Output the (X, Y) coordinate of the center of the cell containing the given text.  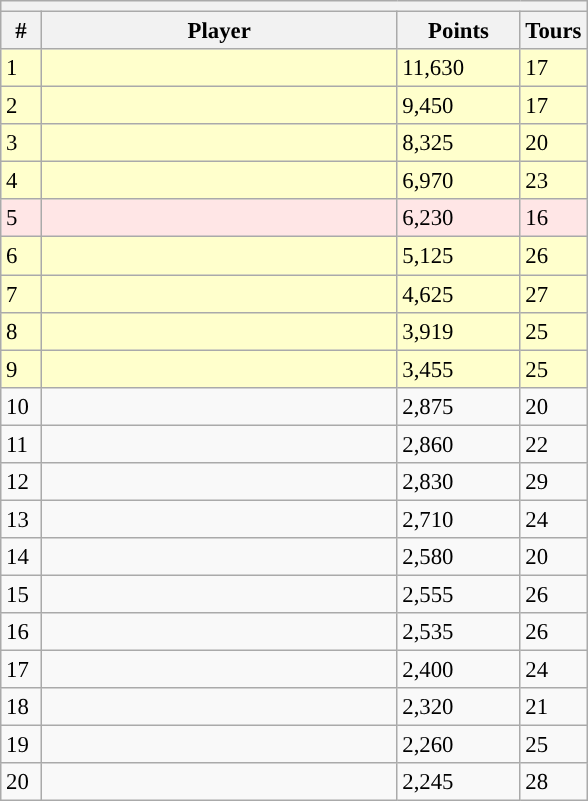
2,830 (458, 482)
2,400 (458, 670)
5,125 (458, 256)
2,875 (458, 406)
2,580 (458, 557)
6,230 (458, 219)
1 (22, 68)
Player (219, 31)
12 (22, 482)
6 (22, 256)
9,450 (458, 106)
29 (554, 482)
11 (22, 444)
22 (554, 444)
9 (22, 369)
2 (22, 106)
# (22, 31)
13 (22, 519)
15 (22, 594)
4,625 (458, 294)
3 (22, 143)
Points (458, 31)
2,710 (458, 519)
27 (554, 294)
2,535 (458, 632)
3,919 (458, 331)
21 (554, 707)
2,320 (458, 707)
10 (22, 406)
19 (22, 745)
3,455 (458, 369)
14 (22, 557)
18 (22, 707)
2,260 (458, 745)
23 (554, 181)
2,245 (458, 782)
Tours (554, 31)
4 (22, 181)
2,860 (458, 444)
8 (22, 331)
8,325 (458, 143)
28 (554, 782)
6,970 (458, 181)
2,555 (458, 594)
7 (22, 294)
11,630 (458, 68)
5 (22, 219)
